Search for the cell housing the specified text and yield its (x, y) center coordinate. 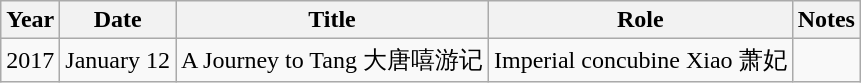
2017 (30, 60)
A Journey to Tang 大唐嘻游记 (332, 60)
Imperial concubine Xiao 萧妃 (640, 60)
January 12 (118, 60)
Notes (826, 20)
Year (30, 20)
Title (332, 20)
Role (640, 20)
Date (118, 20)
